Search for the cell housing the specified text and yield its (X, Y) center coordinate. 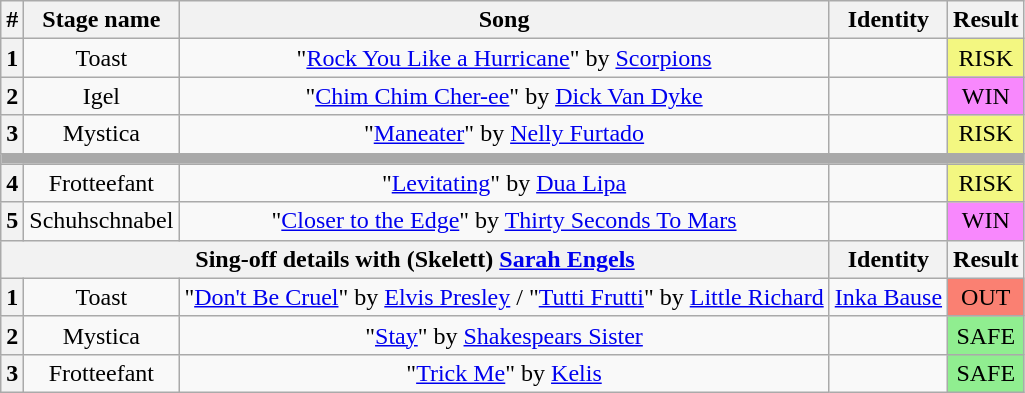
OUT (986, 297)
"Rock You Like a Hurricane" by Scorpions (504, 58)
"Trick Me" by Kelis (504, 373)
"Closer to the Edge" by Thirty Seconds To Mars (504, 221)
5 (12, 221)
"Don't Be Cruel" by Elvis Presley / "Tutti Frutti" by Little Richard (504, 297)
"Levitating" by Dua Lipa (504, 183)
"Chim Chim Cher-ee" by Dick Van Dyke (504, 96)
# (12, 20)
4 (12, 183)
"Stay" by Shakespears Sister (504, 335)
Song (504, 20)
Sing-off details with (Skelett) Sarah Engels (415, 259)
"Maneater" by Nelly Furtado (504, 134)
Inka Bause (888, 297)
Schuhschnabel (102, 221)
Igel (102, 96)
Stage name (102, 20)
